Identify which cell holds the provided text, then report its [x, y] central coordinate. 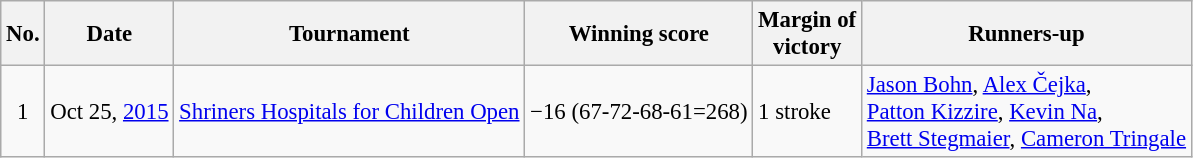
No. [23, 34]
Margin ofvictory [808, 34]
Tournament [350, 34]
1 stroke [808, 112]
Date [110, 34]
1 [23, 112]
Shriners Hospitals for Children Open [350, 112]
−16 (67-72-68-61=268) [639, 112]
Winning score [639, 34]
Runners-up [1026, 34]
Jason Bohn, Alex Čejka, Patton Kizzire, Kevin Na, Brett Stegmaier, Cameron Tringale [1026, 112]
Oct 25, 2015 [110, 112]
